Capture the cell that displays the provided text and extract its [X, Y] central coordinate. 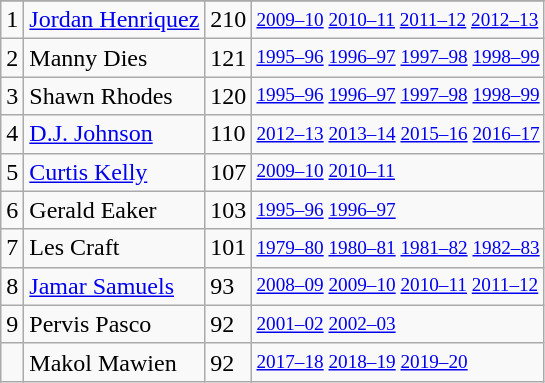
103 [228, 210]
Les Craft [114, 248]
7 [12, 248]
2009–10 2010–11 2011–12 2012–13 [398, 20]
5 [12, 172]
2008–09 2009–10 2010–11 2011–12 [398, 286]
101 [228, 248]
Jordan Henriquez [114, 20]
D.J. Johnson [114, 134]
1995–96 1996–97 [398, 210]
Shawn Rhodes [114, 96]
2012–13 2013–14 2015–16 2016–17 [398, 134]
1979–80 1980–81 1981–82 1982–83 [398, 248]
6 [12, 210]
2 [12, 58]
210 [228, 20]
3 [12, 96]
9 [12, 324]
120 [228, 96]
Curtis Kelly [114, 172]
121 [228, 58]
Pervis Pasco [114, 324]
Manny Dies [114, 58]
1 [12, 20]
Gerald Eaker [114, 210]
Jamar Samuels [114, 286]
93 [228, 286]
2017–18 2018–19 2019–20 [398, 362]
Makol Mawien [114, 362]
8 [12, 286]
2009–10 2010–11 [398, 172]
107 [228, 172]
2001–02 2002–03 [398, 324]
4 [12, 134]
110 [228, 134]
